Pinpoint the cell where the given text exists, returning its [X, Y] midpoint coordinate. 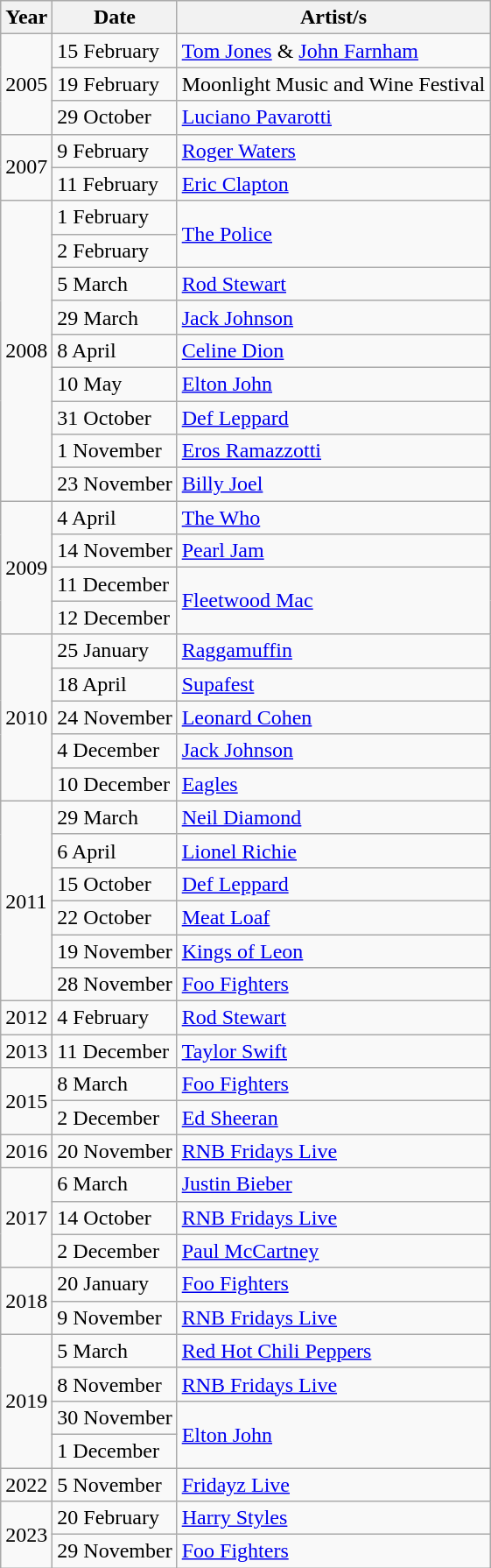
2017 [26, 1218]
Eros Ramazzotti [333, 451]
2016 [26, 1151]
2010 [26, 717]
15 October [115, 884]
Moonlight Music and Wine Festival [333, 84]
Fleetwood Mac [333, 601]
2008 [26, 350]
11 February [115, 184]
6 April [115, 851]
2 February [115, 251]
6 March [115, 1184]
Justin Bieber [333, 1184]
Billy Joel [333, 484]
The Police [333, 234]
Lionel Richie [333, 851]
15 February [115, 51]
4 April [115, 518]
Taylor Swift [333, 1051]
Date [115, 18]
Harry Styles [333, 1518]
The Who [333, 518]
4 February [115, 1018]
2007 [26, 167]
20 February [115, 1518]
24 November [115, 717]
Eric Clapton [333, 184]
10 December [115, 784]
31 October [115, 418]
25 January [115, 651]
29 October [115, 117]
Tom Jones & John Farnham [333, 51]
2013 [26, 1051]
9 November [115, 1317]
19 February [115, 84]
2009 [26, 568]
12 December [115, 618]
22 October [115, 917]
Artist/s [333, 18]
29 November [115, 1551]
Eagles [333, 784]
20 November [115, 1151]
Celine Dion [333, 350]
1 February [115, 217]
2023 [26, 1535]
2005 [26, 84]
Meat Loaf [333, 917]
2011 [26, 901]
10 May [115, 384]
Luciano Pavarotti [333, 117]
8 March [115, 1084]
Ed Sheeran [333, 1118]
2015 [26, 1101]
20 January [115, 1284]
28 November [115, 985]
8 November [115, 1384]
Kings of Leon [333, 950]
Roger Waters [333, 151]
1 November [115, 451]
2012 [26, 1018]
Year [26, 18]
Red Hot Chili Peppers [333, 1351]
9 February [115, 151]
Supafest [333, 684]
4 December [115, 751]
Paul McCartney [333, 1251]
1 December [115, 1451]
2022 [26, 1485]
18 April [115, 684]
5 November [115, 1485]
14 October [115, 1218]
Leonard Cohen [333, 717]
14 November [115, 551]
2018 [26, 1301]
Raggamuffin [333, 651]
30 November [115, 1417]
2019 [26, 1401]
23 November [115, 484]
8 April [115, 350]
Neil Diamond [333, 817]
Pearl Jam [333, 551]
19 November [115, 950]
Fridayz Live [333, 1485]
